Find where the given text appears and provide that cell's center as (X, Y) coordinate. 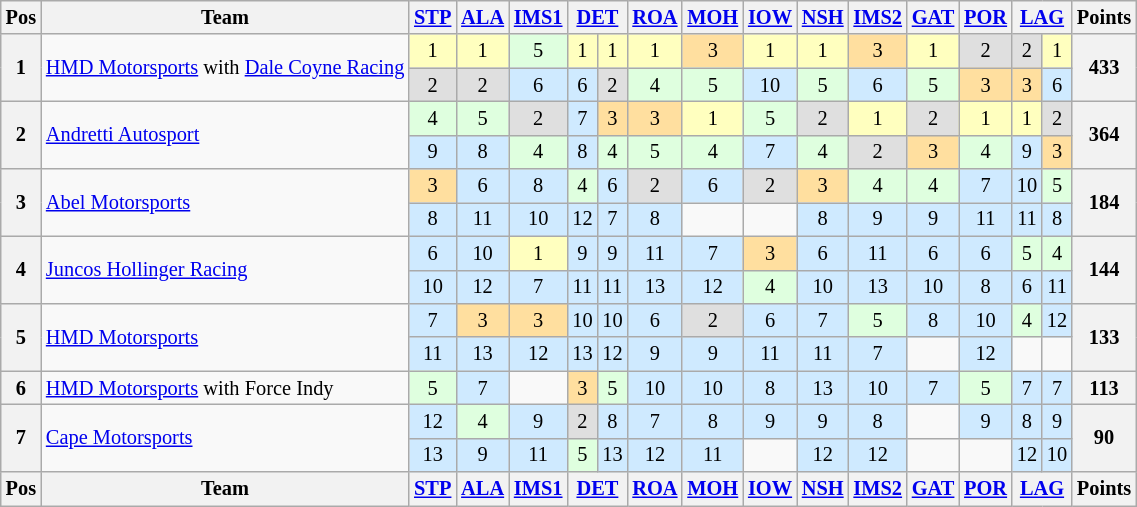
90 (1104, 438)
144 (1104, 270)
364 (1104, 134)
Andretti Autosport (225, 134)
113 (1104, 388)
133 (1104, 336)
184 (1104, 202)
433 (1104, 68)
HMD Motorsports (225, 336)
Abel Motorsports (225, 202)
HMD Motorsports with Force Indy (225, 388)
Juncos Hollinger Racing (225, 270)
Cape Motorsports (225, 438)
HMD Motorsports with Dale Coyne Racing (225, 68)
